Capture the cell that displays the provided text and extract its [X, Y] central coordinate. 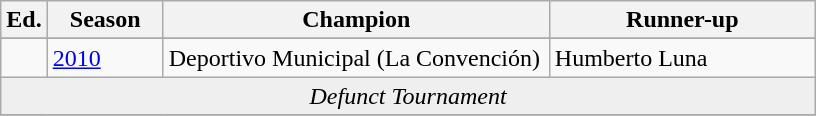
Defunct Tournament [408, 96]
Season [105, 20]
Deportivo Municipal (La Convención) [356, 58]
Humberto Luna [682, 58]
2010 [105, 58]
Champion [356, 20]
Runner-up [682, 20]
Ed. [24, 20]
